Identify which cell holds the provided text, then report its [X, Y] central coordinate. 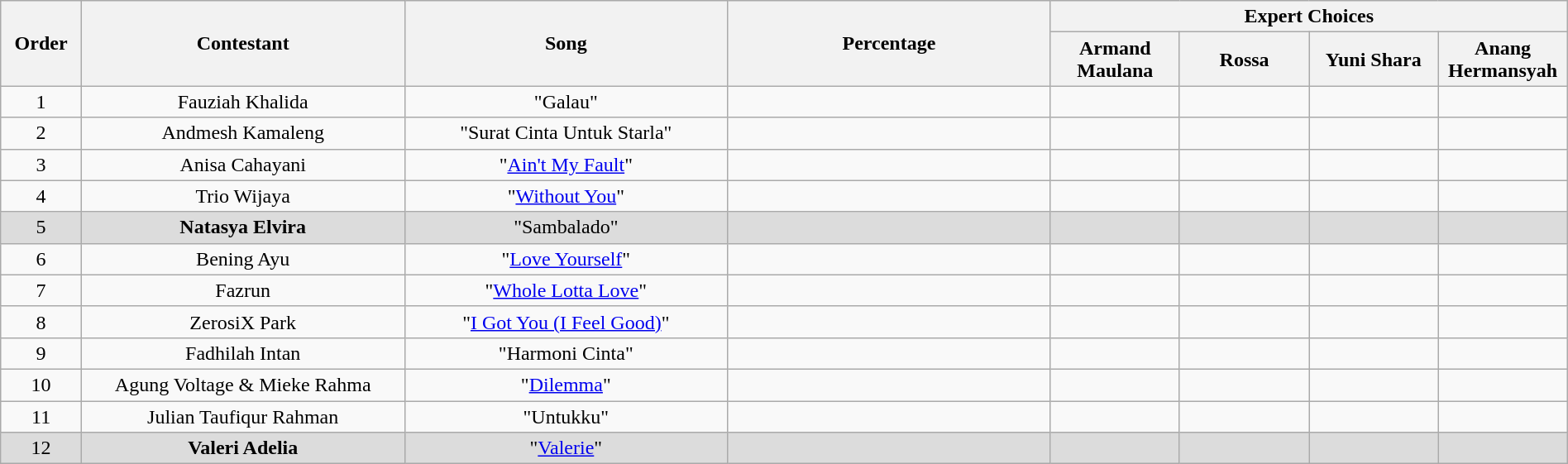
Fazrun [243, 290]
Song [566, 43]
"Love Yourself" [566, 259]
ZerosiX Park [243, 322]
Expert Choices [1308, 17]
Valeri Adelia [243, 448]
Percentage [890, 43]
Order [41, 43]
Fauziah Khalida [243, 102]
12 [41, 448]
11 [41, 416]
"Ain't My Fault" [566, 165]
"Untukku" [566, 416]
Julian Taufiqur Rahman [243, 416]
"Surat Cinta Untuk Starla" [566, 133]
Contestant [243, 43]
Andmesh Kamaleng [243, 133]
2 [41, 133]
Trio Wijaya [243, 196]
Yuni Shara [1374, 60]
Rossa [1244, 60]
Agung Voltage & Mieke Rahma [243, 385]
"I Got You (I Feel Good)" [566, 322]
Armand Maulana [1115, 60]
9 [41, 353]
Natasya Elvira [243, 227]
3 [41, 165]
10 [41, 385]
Anisa Cahayani [243, 165]
"Galau" [566, 102]
"Whole Lotta Love" [566, 290]
4 [41, 196]
7 [41, 290]
Anang Hermansyah [1503, 60]
1 [41, 102]
"Sambalado" [566, 227]
6 [41, 259]
Fadhilah Intan [243, 353]
"Without You" [566, 196]
"Valerie" [566, 448]
5 [41, 227]
"Dilemma" [566, 385]
8 [41, 322]
"Harmoni Cinta" [566, 353]
Bening Ayu [243, 259]
